For the text-containing cell, return its midpoint in [x, y] coordinate format. 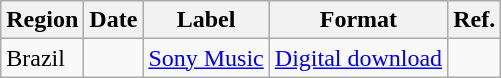
Digital download [358, 58]
Ref. [474, 20]
Date [114, 20]
Sony Music [206, 58]
Format [358, 20]
Label [206, 20]
Brazil [42, 58]
Region [42, 20]
